Return the (X, Y) coordinate for the center point of the cell that contains the specified text.  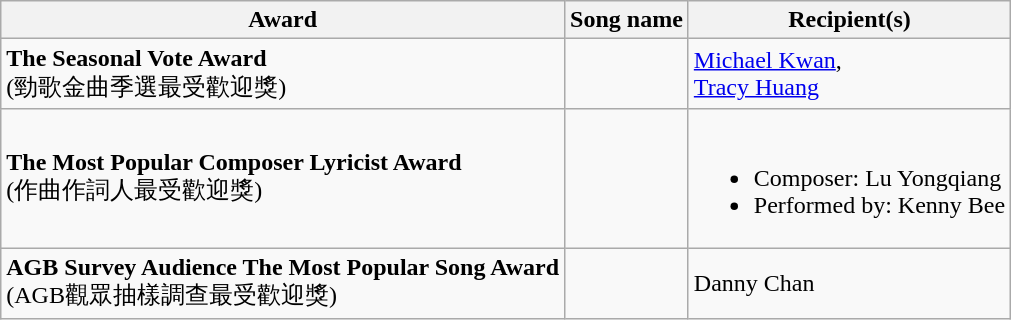
The Seasonal Vote Award(勁歌金曲季選最受歡迎獎) (283, 74)
Recipient(s) (849, 20)
Danny Chan (849, 283)
Composer: Lu YongqiangPerformed by: Kenny Bee (849, 178)
Award (283, 20)
Michael Kwan,Tracy Huang (849, 74)
The Most Popular Composer Lyricist Award(作曲作詞人最受歡迎獎) (283, 178)
AGB Survey Audience The Most Popular Song Award(AGB觀眾抽樣調查最受歡迎獎) (283, 283)
Song name (627, 20)
